Find where the given text appears and provide that cell's center as (x, y) coordinate. 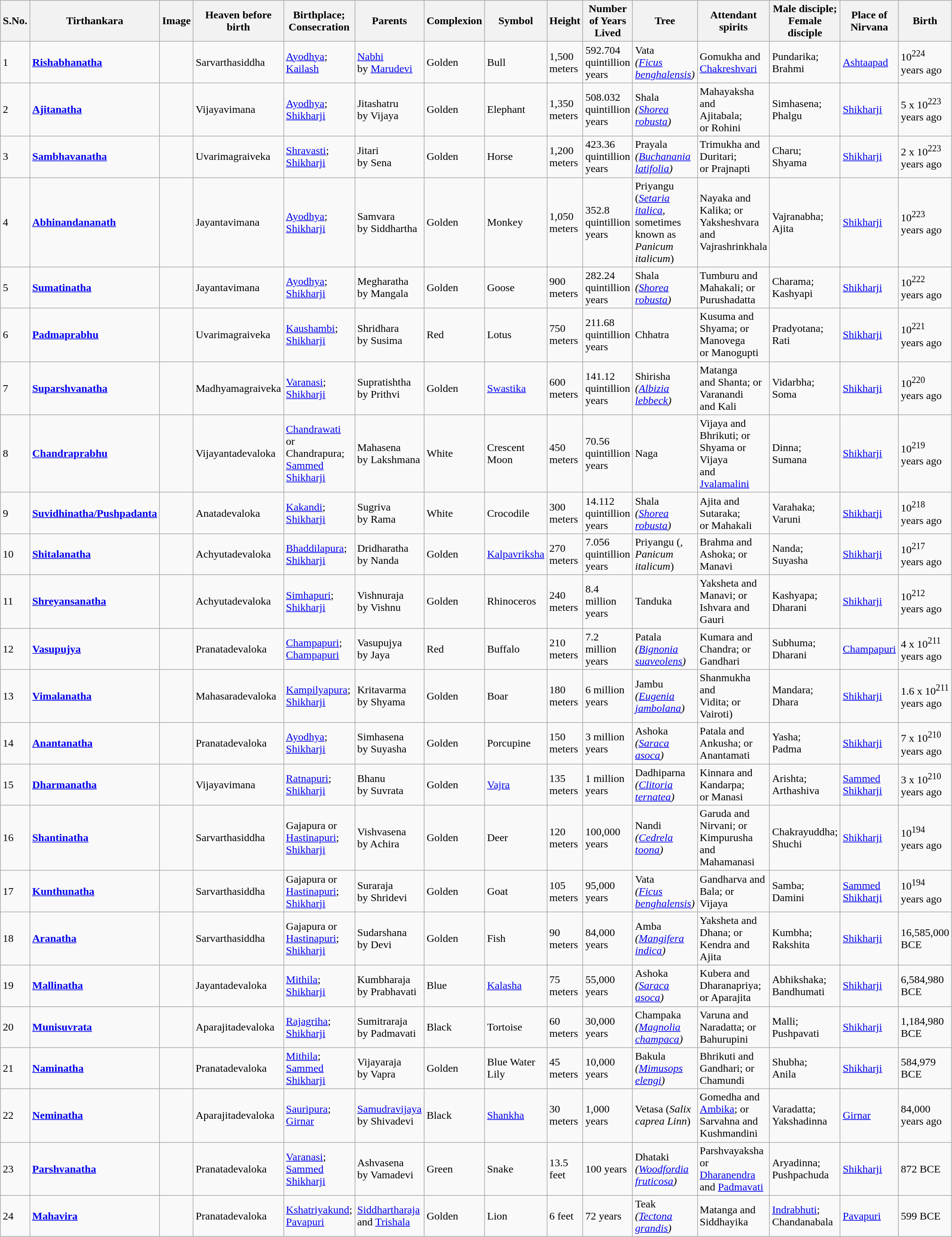
Jitariby Sena (390, 157)
Shitalanatha (94, 554)
Shanmukha andVidita; orVairoti) (733, 696)
11 (15, 601)
Priyangu (Setaria italica, sometimes known as Panicum italicum) (665, 222)
300 meters (565, 513)
21 (15, 1068)
7 (15, 388)
Shubha;Anila (805, 1068)
Anatadevaloka (238, 513)
Champapuri;Champapuri (319, 649)
Complexion (454, 21)
Rhinoceros (516, 601)
Nayaka andKalika; orYaksheshvara andVajrashrinkhala (733, 222)
Charu;Shyama (805, 157)
Goat (516, 891)
508.032 quintillion years (608, 109)
1,500 meters (565, 62)
30 meters (565, 1115)
Kumbharajaby Prabhavati (390, 986)
Mahavira (94, 1216)
3 million years (608, 743)
Vasupujya (94, 649)
Neminatha (94, 1115)
Patala(Bignonia suaveolens) (665, 649)
10223 years ago (925, 222)
1,050 meters (565, 222)
Matangaand Shanta; orVaranandi and Kali (733, 388)
Supratishthaby Prithvi (390, 388)
Simhapuri;Shikharji (319, 601)
Tumburu andMahakali; orPurushadatta (733, 288)
12 (15, 649)
Male disciple;Female disciple (805, 21)
55,000 years (608, 986)
352.8 quintillion years (608, 222)
Porcupine (516, 743)
Bull (516, 62)
Ayodhya;Kailash (319, 62)
84,000 years (608, 939)
Samvaraby Siddhartha (390, 222)
Varanasi;Shikharji (319, 388)
18 (15, 939)
Nandi(Cedrela toona) (665, 838)
10 (15, 554)
75 meters (565, 986)
Trimukha andDuritari;or Prajnapti (733, 157)
Number of Years Lived (608, 21)
Dhataki(Woodfordia fruticosa) (665, 1169)
15 (15, 785)
Attendantspirits (733, 21)
Kashyapa;Dharani (805, 601)
Yaksheta andDhana; orKendra andAjita (733, 939)
8.4 million years (608, 601)
Gomukha andChakreshvari (733, 62)
872 BCE (925, 1169)
Ajitanatha (94, 109)
Malli;Pushpavati (805, 1027)
Brahma andAshoka; orManavi (733, 554)
Ajita andSutaraka; or Mahakali (733, 513)
Vijaya and Bhrikuti; orShyama or Vijayaand Jvalamalini (733, 453)
Kritavarmaby Shyama (390, 696)
Matanga andSiddhayika (733, 1216)
10212 years ago (925, 601)
Vidarbha;Soma (805, 388)
Girnar (869, 1115)
Vijayantadevaloka (238, 453)
10217 years ago (925, 554)
Swastika (516, 388)
Mandara;Dhara (805, 696)
Varanasi;Sammed Shikharji (319, 1169)
10,000 years (608, 1068)
282.24 quintillion years (608, 288)
Fish (516, 939)
Shirisha(Albizia lebbeck) (665, 388)
Abhikshaka;Bandhumati (805, 986)
Lotus (516, 335)
Suvidhinatha/Pushpadanta (94, 513)
Vijayarajaby Vapra (390, 1068)
Priyangu (, Panicum italicum) (665, 554)
30,000 years (608, 1027)
Jayantadevaloka (238, 986)
Nabhiby Marudevi (390, 62)
3 x 10210 years ago (925, 785)
Naga (665, 453)
Arishta;Arthashiva (805, 785)
Symbol (516, 21)
Shridharaby Susima (390, 335)
Bhanuby Suvrata (390, 785)
Samudravijayaby Shivadevi (390, 1115)
Sudarshanaby Devi (390, 939)
20 (15, 1027)
Parshvanatha (94, 1169)
Horse (516, 157)
Sambhavanatha (94, 157)
Deer (516, 838)
Pradyotana;Rati (805, 335)
Ashtaapad (869, 62)
Crescent Moon (516, 453)
150 meters (565, 743)
Boar (516, 696)
Buffalo (516, 649)
100 years (608, 1169)
211.68 quintillion years (608, 335)
Mahasaradevaloka (238, 696)
Shravasti;Shikharji (319, 157)
Kampilyapura;Shikharji (319, 696)
Lion (516, 1216)
Birth (925, 21)
Prayala(Buchanania latifolia) (665, 157)
450 meters (565, 453)
8 (15, 453)
Tanduka (665, 601)
1 million years (608, 785)
2 x 10223 years ago (925, 157)
Samba;Damini (805, 891)
Gandharva andBala; orVijaya (733, 891)
7.056 quintillion years (608, 554)
Madhyamagraiveka (238, 388)
Mithila;Sammed Shikharji (319, 1068)
Kalasha (516, 986)
7.2 million years (608, 649)
Mahasenaby Lakshmana (390, 453)
Place of Nirvana (869, 21)
7 x 10210 years ago (925, 743)
Tortoise (516, 1027)
Teak(Tectona grandis) (665, 1216)
Gomedha andAmbika; orSarvahna andKushmandini (733, 1115)
Megharathaby Mangala (390, 288)
Pavapuri (869, 1216)
Suparshvanatha (94, 388)
Chakrayuddha;Shuchi (805, 838)
Aranatha (94, 939)
100,000 years (608, 838)
72 years (608, 1216)
Kalpavriksha (516, 554)
Dharmanatha (94, 785)
210 meters (565, 649)
70.56 quintillion years (608, 453)
Sumatinatha (94, 288)
1,000 years (608, 1115)
Amba(Mangifera indica) (665, 939)
16,585,000 BCE (925, 939)
Goose (516, 288)
Rishabhanatha (94, 62)
19 (15, 986)
423.36 quintillion years (608, 157)
Surarajaby Shridevi (390, 891)
1.6 x 10211 years ago (925, 696)
Birthplace;Consecration (319, 21)
Kaushambi;Shikharji (319, 335)
9 (15, 513)
Rajagriha;Shikharji (319, 1027)
6 (15, 335)
3 (15, 157)
1 (15, 62)
10224 years ago (925, 62)
10218 years ago (925, 513)
13.5 feet (565, 1169)
Anantanatha (94, 743)
Monkey (516, 222)
Blue Water Lily (516, 1068)
23 (15, 1169)
Mithila;Shikharji (319, 986)
Sugrivaby Rama (390, 513)
Patala andAnkusha; orAnantamati (733, 743)
Munisuvrata (94, 1027)
Kubera andDharanapriya;or Aparajita (733, 986)
10222 years ago (925, 288)
Vasupujyaby Jaya (390, 649)
Tree (665, 21)
14.112 quintillion years (608, 513)
45 meters (565, 1068)
Padmaprabhu (94, 335)
Bhrikuti andGandhari; orChamundi (733, 1068)
Ashvasenaby Vamadevi (390, 1169)
Shreyansanatha (94, 601)
16 (15, 838)
Champaka(Magnolia champaca) (665, 1027)
180 meters (565, 696)
S.No. (15, 21)
84,000 years ago (925, 1115)
Siddhartharaja and Trishala (390, 1216)
Champapuri (869, 649)
95,000 years (608, 891)
4 (15, 222)
Sumitrarajaby Padmavati (390, 1027)
Vimalanatha (94, 696)
135 meters (565, 785)
22 (15, 1115)
Garuda andNirvani; orKimpurusha andMahamanasi (733, 838)
Indrabhuti;Chandanabala (805, 1216)
Dridharathaby Nanda (390, 554)
Bakula(Mimusops elengi) (665, 1068)
Pundarika;Brahmi (805, 62)
Green (454, 1169)
Simhasena;Phalgu (805, 109)
Varuna andNaradatta; orBahurupini (733, 1027)
Vishvasenaby Achira (390, 838)
6 million years (608, 696)
Yaksheta andManavi; orIshvara andGauri (733, 601)
Vajra (516, 785)
1,200 meters (565, 157)
Kakandi;Shikharji (319, 513)
Charama;Kashyapi (805, 288)
Yasha;Padma (805, 743)
Vetasa (Salix caprea Linn) (665, 1115)
13 (15, 696)
24 (15, 1216)
Chandraprabhu (94, 453)
Jitashatruby Vijaya (390, 109)
Kinnara andKandarpa;or Manasi (733, 785)
Naminatha (94, 1068)
Abhinandananath (94, 222)
90 meters (565, 939)
Elephant (516, 109)
Kumara andChandra; orGandhari (733, 649)
1,184,980 BCE (925, 1027)
Simhasenaby Suyasha (390, 743)
6,584,980 BCE (925, 986)
10221 years ago (925, 335)
240 meters (565, 601)
600 meters (565, 388)
Jambu(Eugenia jambolana) (665, 696)
105 meters (565, 891)
Snake (516, 1169)
Crocodile (516, 513)
Vishnurajaby Vishnu (390, 601)
60 meters (565, 1027)
Varahaka;Varuni (805, 513)
5 (15, 288)
Mahayaksha andAjitabala; or Rohini (733, 109)
599 BCE (925, 1216)
17 (15, 891)
900 meters (565, 288)
14 (15, 743)
10220 years ago (925, 388)
2 (15, 109)
Kumbha;Rakshita (805, 939)
Shantinatha (94, 838)
Chhatra (665, 335)
Chandrawati or Chandrapura;Sammed Shikharji (319, 453)
Blue (454, 986)
1,350 meters (565, 109)
Parents (390, 21)
Varadatta;Yakshadinna (805, 1115)
Kunthunatha (94, 891)
Tirthankara (94, 21)
Kusuma andShyama; orManovegaor Manogupti (733, 335)
Parshvayaksha orDharanendraand Padmavati (733, 1169)
Subhuma;Dharani (805, 649)
750 meters (565, 335)
Nanda;Suyasha (805, 554)
592.704 quintillion years (608, 62)
5 x 10223 years ago (925, 109)
Kshatriyakund;Pavapuri (319, 1216)
Mallinatha (94, 986)
10219 years ago (925, 453)
Image (176, 21)
Bhaddilapura;Shikharji (319, 554)
Dinna;Sumana (805, 453)
Heaven before birth (238, 21)
4 x 10211 years ago (925, 649)
Vajranabha;Ajita (805, 222)
141.12 quintillion years (608, 388)
Dadhiparna(Clitoria ternatea) (665, 785)
584,979 BCE (925, 1068)
Sauripura;Girnar (319, 1115)
Height (565, 21)
Aryadinna; Pushpachuda (805, 1169)
270 meters (565, 554)
Ratnapuri;Shikharji (319, 785)
Shankha (516, 1115)
6 feet (565, 1216)
120 meters (565, 838)
